Return the [x, y] coordinate for the center point of the cell that contains the specified text.  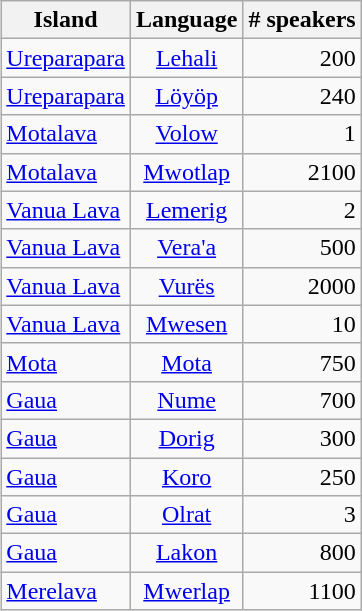
3 [302, 515]
Lakon [186, 553]
Mwerlap [186, 591]
300 [302, 438]
Olrat [186, 515]
10 [302, 324]
Lehali [186, 58]
Language [186, 20]
Merelava [66, 591]
2100 [302, 172]
# speakers [302, 20]
750 [302, 362]
Mwesen [186, 324]
Löyöp [186, 96]
Dorig [186, 438]
700 [302, 400]
Mwotlap [186, 172]
Vera'a [186, 248]
Island [66, 20]
1100 [302, 591]
240 [302, 96]
Vurës [186, 286]
Volow [186, 134]
200 [302, 58]
250 [302, 477]
800 [302, 553]
500 [302, 248]
2 [302, 210]
Koro [186, 477]
Lemerig [186, 210]
1 [302, 134]
Nume [186, 400]
2000 [302, 286]
